Extract the (x, y) coordinate from the center of the cell holding the provided text.  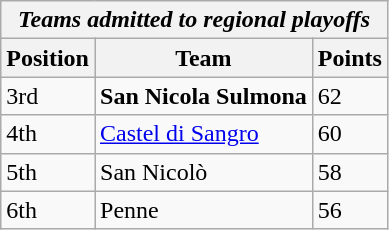
San Nicola Sulmona (203, 96)
56 (350, 210)
Penne (203, 210)
3rd (48, 96)
4th (48, 134)
6th (48, 210)
San Nicolò (203, 172)
62 (350, 96)
60 (350, 134)
Castel di Sangro (203, 134)
Points (350, 58)
5th (48, 172)
58 (350, 172)
Team (203, 58)
Teams admitted to regional playoffs (194, 20)
Position (48, 58)
